Scan for the cell matching the given text and deliver its (X, Y) coordinate at center. 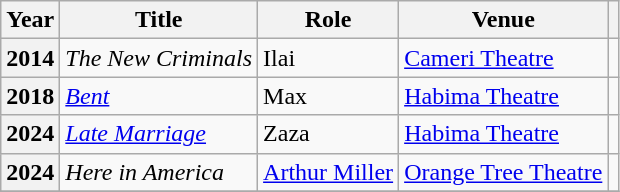
Cameri Theatre (504, 58)
2014 (30, 58)
Year (30, 20)
Role (328, 20)
Ilai (328, 58)
The New Criminals (159, 58)
Arthur Miller (328, 172)
Late Marriage (159, 134)
Orange Tree Theatre (504, 172)
Zaza (328, 134)
2018 (30, 96)
Max (328, 96)
Venue (504, 20)
Here in America (159, 172)
Bent (159, 96)
Title (159, 20)
